Identify which cell holds the provided text, then report its [X, Y] central coordinate. 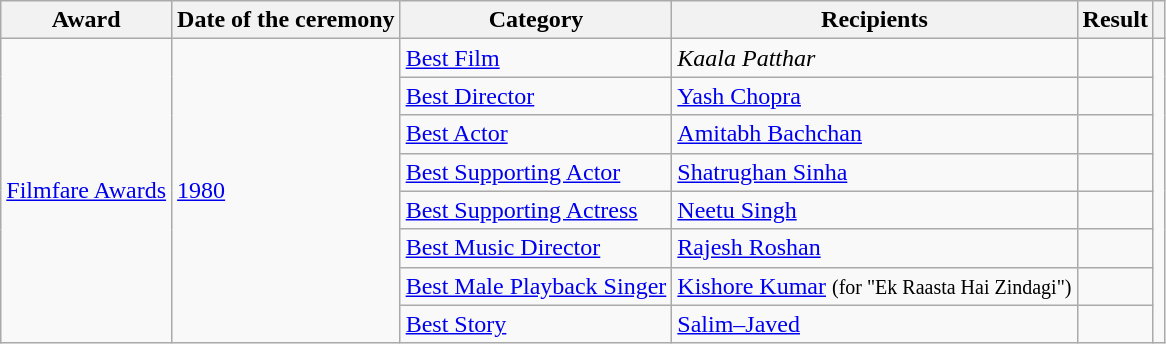
Date of the ceremony [286, 20]
Neetu Singh [874, 210]
Best Actor [536, 134]
1980 [286, 191]
Amitabh Bachchan [874, 134]
Salim–Javed [874, 324]
Best Music Director [536, 248]
Best Supporting Actress [536, 210]
Yash Chopra [874, 96]
Result [1115, 20]
Best Director [536, 96]
Best Supporting Actor [536, 172]
Filmfare Awards [86, 191]
Kishore Kumar (for "Ek Raasta Hai Zindagi") [874, 286]
Category [536, 20]
Recipients [874, 20]
Shatrughan Sinha [874, 172]
Kaala Patthar [874, 58]
Best Film [536, 58]
Best Male Playback Singer [536, 286]
Best Story [536, 324]
Rajesh Roshan [874, 248]
Award [86, 20]
